Capture the cell that displays the provided text and extract its (x, y) central coordinate. 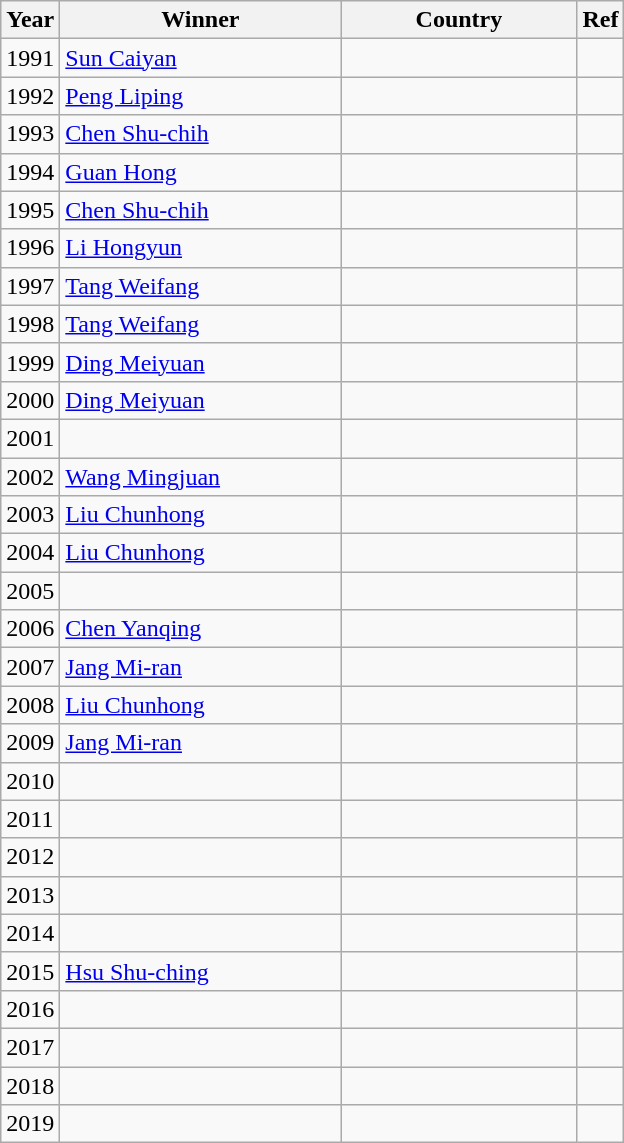
2019 (30, 1124)
Sun Caiyan (200, 58)
1998 (30, 324)
2010 (30, 781)
2007 (30, 667)
Peng Liping (200, 96)
2004 (30, 553)
Wang Mingjuan (200, 477)
2014 (30, 933)
1993 (30, 134)
Li Hongyun (200, 248)
1994 (30, 172)
Chen Yanqing (200, 629)
2011 (30, 819)
Country (459, 20)
2018 (30, 1085)
1995 (30, 210)
1991 (30, 58)
Hsu Shu-ching (200, 971)
2003 (30, 515)
2000 (30, 400)
2008 (30, 705)
2016 (30, 1009)
2005 (30, 591)
Ref (600, 20)
1992 (30, 96)
1999 (30, 362)
2017 (30, 1047)
2002 (30, 477)
Guan Hong (200, 172)
1996 (30, 248)
2006 (30, 629)
Year (30, 20)
2012 (30, 857)
2001 (30, 438)
1997 (30, 286)
Winner (200, 20)
2015 (30, 971)
2009 (30, 743)
2013 (30, 895)
